Return [X, Y] of the center of cell containing provided text 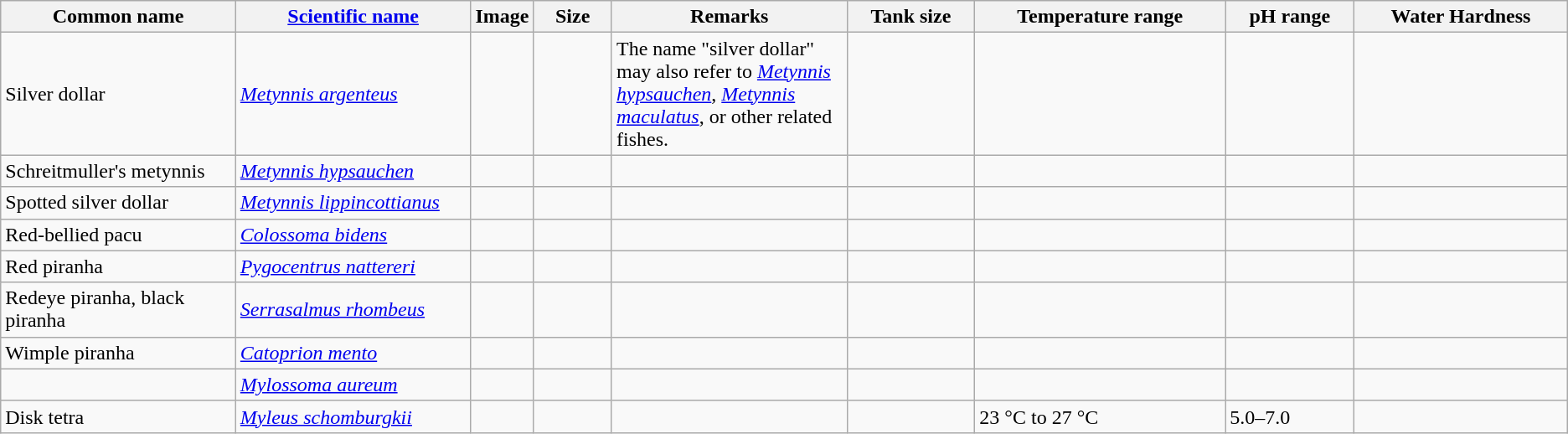
23 °C to 27 °C [1101, 416]
Size [573, 17]
Disk tetra [119, 416]
Tank size [911, 17]
Catoprion mento [353, 353]
Metynnis argenteus [353, 94]
Colossoma bidens [353, 235]
Red-bellied pacu [119, 235]
Wimple piranha [119, 353]
Mylossoma aureum [353, 385]
pH range [1290, 17]
Spotted silver dollar [119, 203]
Remarks [729, 17]
Pygocentrus nattereri [353, 266]
Silver dollar [119, 94]
Serrasalmus rhombeus [353, 310]
Common name [119, 17]
Image [503, 17]
Redeye piranha, black piranha [119, 310]
Metynnis hypsauchen [353, 171]
Schreitmuller's metynnis [119, 171]
Temperature range [1101, 17]
Water Hardness [1461, 17]
5.0–7.0 [1290, 416]
Scientific name [353, 17]
Myleus schomburgkii [353, 416]
Metynnis lippincottianus [353, 203]
Red piranha [119, 266]
The name "silver dollar" may also refer to Metynnis hypsauchen, Metynnis maculatus, or other related fishes. [729, 94]
